Determine the (x, y) coordinate at the center of the cell enclosing the given text.  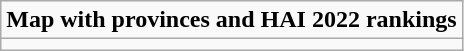
Map with provinces and HAI 2022 rankings (232, 20)
